Identify which cell holds the provided text, then report its [x, y] central coordinate. 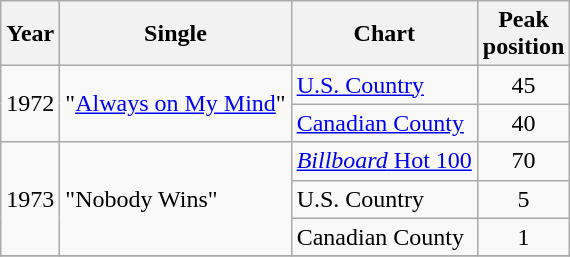
40 [523, 123]
1973 [30, 199]
"Always on My Mind" [176, 104]
70 [523, 161]
Year [30, 34]
1 [523, 237]
Chart [384, 34]
"Nobody Wins" [176, 199]
1972 [30, 104]
5 [523, 199]
45 [523, 85]
Billboard Hot 100 [384, 161]
Single [176, 34]
Peakposition [523, 34]
